Extract the [x, y] coordinate from the center of the cell holding the provided text.  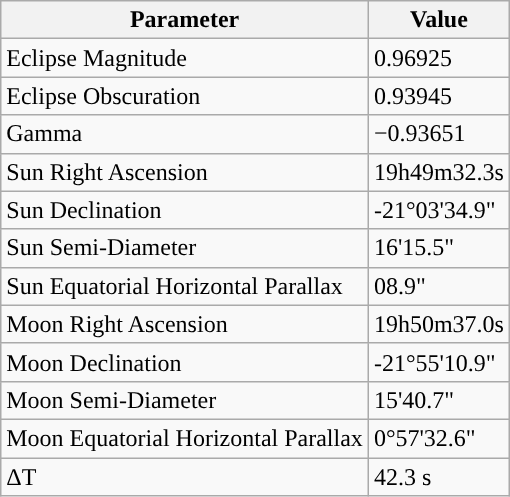
Sun Semi-Diameter [185, 248]
Value [438, 20]
-21°55'10.9" [438, 362]
Moon Semi-Diameter [185, 400]
Moon Equatorial Horizontal Parallax [185, 438]
0°57'32.6" [438, 438]
Moon Declination [185, 362]
Eclipse Obscuration [185, 96]
−0.93651 [438, 134]
-21°03'34.9" [438, 210]
Gamma [185, 134]
08.9" [438, 286]
15'40.7" [438, 400]
0.93945 [438, 96]
Sun Declination [185, 210]
ΔT [185, 477]
Parameter [185, 20]
42.3 s [438, 477]
19h49m32.3s [438, 172]
Eclipse Magnitude [185, 58]
19h50m37.0s [438, 324]
Sun Equatorial Horizontal Parallax [185, 286]
0.96925 [438, 58]
16'15.5" [438, 248]
Moon Right Ascension [185, 324]
Sun Right Ascension [185, 172]
